Determine the [x, y] coordinate at the center of the cell enclosing the given text.  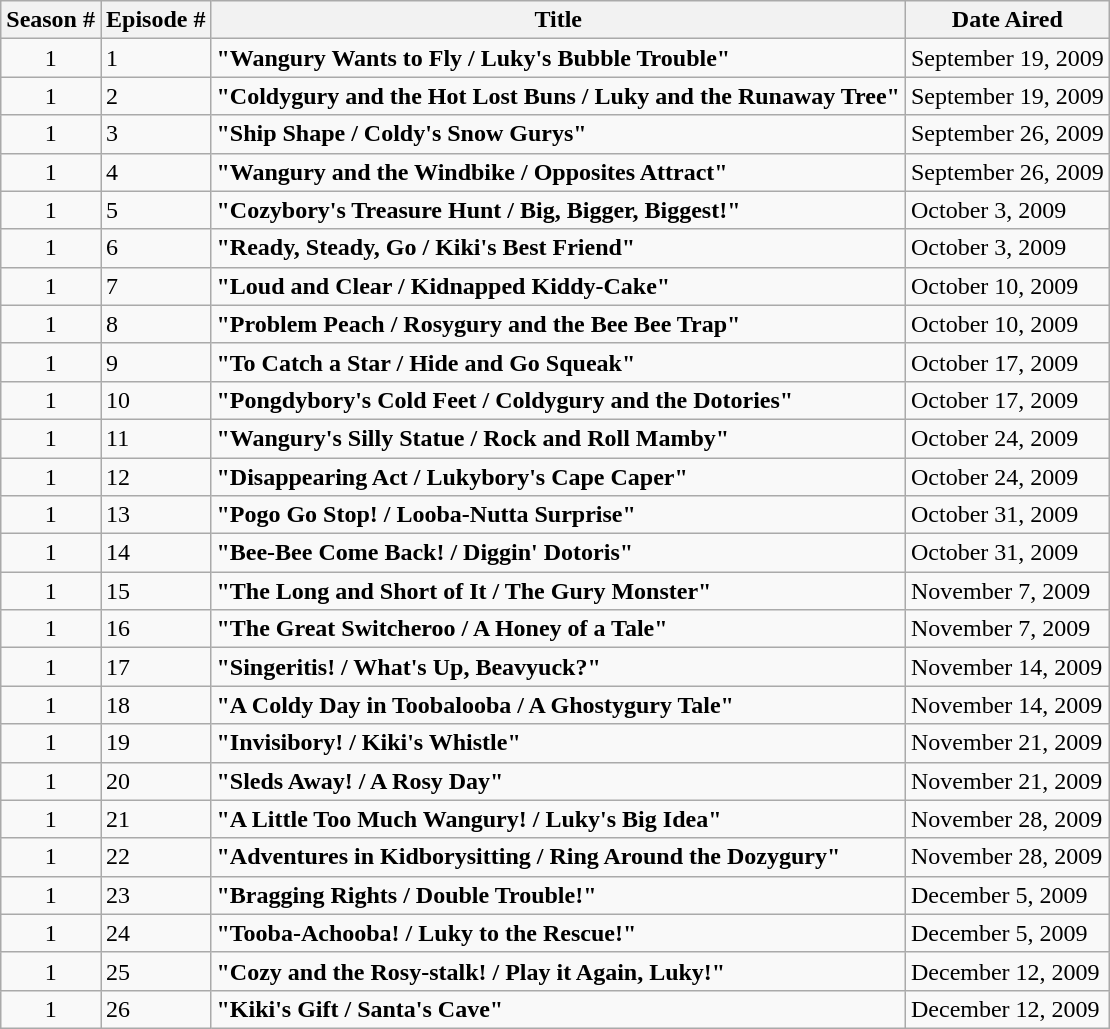
"Cozy and the Rosy-stalk! / Play it Again, Luky!" [558, 971]
24 [155, 933]
16 [155, 629]
18 [155, 705]
Episode # [155, 20]
6 [155, 248]
"Wangury and the Windbike / Opposites Attract" [558, 172]
11 [155, 438]
"The Great Switcheroo / A Honey of a Tale" [558, 629]
"A Little Too Much Wangury! / Luky's Big Idea" [558, 819]
13 [155, 515]
23 [155, 895]
9 [155, 362]
26 [155, 1009]
"Disappearing Act / Lukybory's Cape Caper" [558, 477]
Season # [51, 20]
"Pongdybory's Cold Feet / Coldygury and the Dotories" [558, 400]
15 [155, 591]
12 [155, 477]
3 [155, 134]
8 [155, 324]
5 [155, 210]
17 [155, 667]
"Coldygury and the Hot Lost Buns / Luky and the Runaway Tree" [558, 96]
"Pogo Go Stop! / Looba-Nutta Surprise" [558, 515]
10 [155, 400]
"Invisibory! / Kiki's Whistle" [558, 743]
"Singeritis! / What's Up, Beavyuck?" [558, 667]
"A Coldy Day in Toobalooba / A Ghostygury Tale" [558, 705]
"Ready, Steady, Go / Kiki's Best Friend" [558, 248]
"Problem Peach / Rosygury and the Bee Bee Trap" [558, 324]
"Wangury's Silly Statue / Rock and Roll Mamby" [558, 438]
2 [155, 96]
"Loud and Clear / Kidnapped Kiddy-Cake" [558, 286]
"Sleds Away! / A Rosy Day" [558, 781]
Title [558, 20]
"Bragging Rights / Double Trouble!" [558, 895]
"The Long and Short of It / The Gury Monster" [558, 591]
"Kiki's Gift / Santa's Cave" [558, 1009]
"Adventures in Kidborysitting / Ring Around the Dozygury" [558, 857]
"Tooba-Achooba! / Luky to the Rescue!" [558, 933]
19 [155, 743]
"Ship Shape / Coldy's Snow Gurys" [558, 134]
21 [155, 819]
14 [155, 553]
"Cozybory's Treasure Hunt / Big, Bigger, Biggest!" [558, 210]
"To Catch a Star / Hide and Go Squeak" [558, 362]
20 [155, 781]
25 [155, 971]
"Wangury Wants to Fly / Luky's Bubble Trouble" [558, 58]
7 [155, 286]
Date Aired [1007, 20]
"Bee-Bee Come Back! / Diggin' Dotoris" [558, 553]
22 [155, 857]
4 [155, 172]
